Scan for the cell matching the given text and deliver its [x, y] coordinate at center. 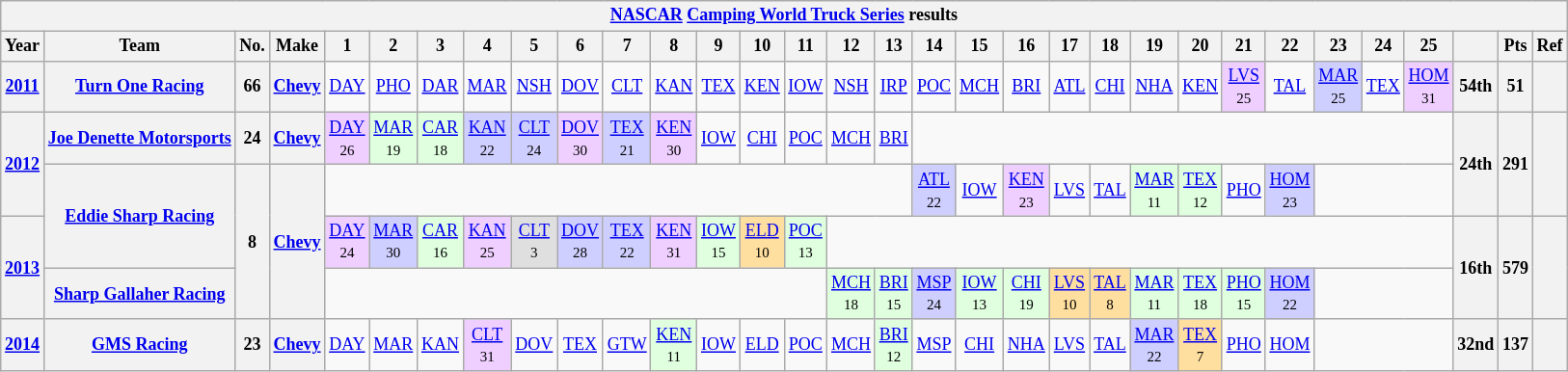
16 [1026, 46]
11 [806, 46]
2013 [23, 268]
KAN25 [487, 242]
KEN23 [1026, 190]
KEN11 [674, 345]
Pts [1516, 46]
MAR22 [1154, 345]
TEX18 [1201, 294]
4 [487, 46]
16th [1475, 268]
291 [1516, 164]
GMS Racing [139, 345]
Sharp Gallaher Racing [139, 294]
ELD10 [762, 242]
CLT31 [487, 345]
Turn One Racing [139, 87]
HOM23 [1290, 190]
137 [1516, 345]
25 [1429, 46]
HOM31 [1429, 87]
21 [1244, 46]
HOM22 [1290, 294]
22 [1290, 46]
No. [253, 46]
IRP [893, 87]
LVS10 [1069, 294]
MAR25 [1338, 87]
2014 [23, 345]
51 [1516, 87]
POC13 [806, 242]
MAR19 [393, 139]
TEX12 [1201, 190]
Make [297, 46]
54th [1475, 87]
MSP [933, 345]
CLT [627, 87]
13 [893, 46]
KEN31 [674, 242]
1 [347, 46]
CAR18 [441, 139]
HOM [1290, 345]
IOW15 [719, 242]
18 [1110, 46]
3 [441, 46]
TEX22 [627, 242]
20 [1201, 46]
TAL8 [1110, 294]
19 [1154, 46]
DAY24 [347, 242]
Joe Denette Motorsports [139, 139]
12 [852, 46]
Ref [1550, 46]
9 [719, 46]
CLT3 [534, 242]
KEN30 [674, 139]
DOV30 [581, 139]
ELD [762, 345]
15 [980, 46]
Team [139, 46]
NASCAR Camping World Truck Series results [784, 15]
Eddie Sharp Racing [139, 216]
BRI15 [893, 294]
KAN22 [487, 139]
66 [253, 87]
GTW [627, 345]
10 [762, 46]
MSP24 [933, 294]
DAY26 [347, 139]
MCH18 [852, 294]
2 [393, 46]
6 [581, 46]
ATL22 [933, 190]
2011 [23, 87]
TEX7 [1201, 345]
ATL [1069, 87]
579 [1516, 268]
2012 [23, 164]
17 [1069, 46]
7 [627, 46]
BRI12 [893, 345]
DOV28 [581, 242]
LVS25 [1244, 87]
IOW13 [980, 294]
5 [534, 46]
32nd [1475, 345]
CHI19 [1026, 294]
Year [23, 46]
DAR [441, 87]
TEX21 [627, 139]
CLT24 [534, 139]
PHO15 [1244, 294]
14 [933, 46]
MAR30 [393, 242]
24th [1475, 164]
CAR16 [441, 242]
